Return (X, Y) of the center of cell containing provided text 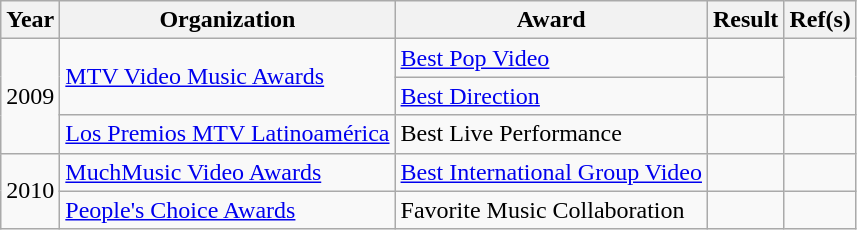
Best International Group Video (551, 172)
Best Live Performance (551, 134)
Award (551, 20)
MuchMusic Video Awards (228, 172)
Year (30, 20)
2010 (30, 191)
Best Direction (551, 96)
People's Choice Awards (228, 210)
2009 (30, 96)
Best Pop Video (551, 58)
MTV Video Music Awards (228, 77)
Result (745, 20)
Los Premios MTV Latinoamérica (228, 134)
Organization (228, 20)
Ref(s) (820, 20)
Favorite Music Collaboration (551, 210)
